Identify which cell holds the provided text, then report its [x, y] central coordinate. 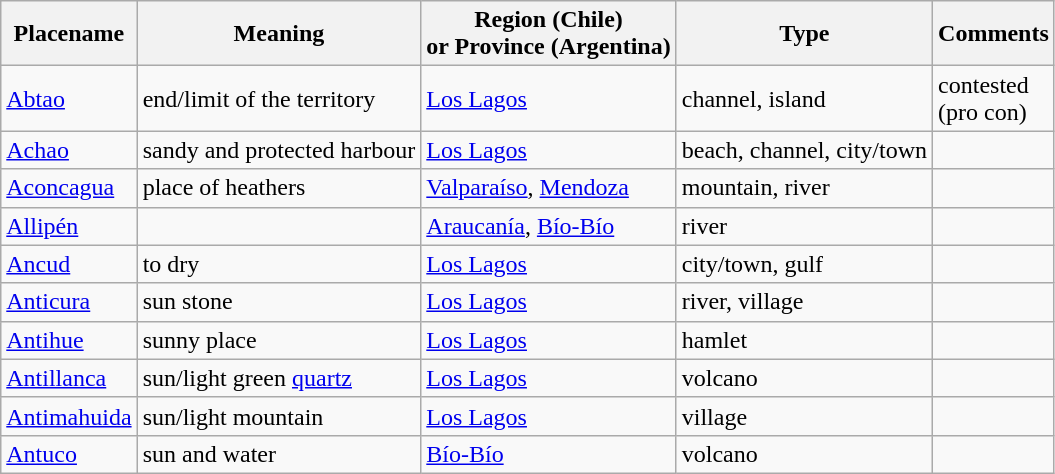
river [804, 226]
Anticura [69, 302]
city/town, gulf [804, 264]
village [804, 416]
Abtao [69, 98]
beach, channel, city/town [804, 150]
place of heathers [279, 188]
sandy and protected harbour [279, 150]
end/limit of the territory [279, 98]
to dry [279, 264]
contested(pro con) [994, 98]
sunny place [279, 340]
Antuco [69, 454]
mountain, river [804, 188]
Araucanía, Bío-Bío [548, 226]
sun stone [279, 302]
sun and water [279, 454]
Comments [994, 34]
Bío-Bío [548, 454]
Allipén [69, 226]
sun/light mountain [279, 416]
Type [804, 34]
hamlet [804, 340]
Antihue [69, 340]
Valparaíso, Mendoza [548, 188]
Region (Chile)or Province (Argentina) [548, 34]
Meaning [279, 34]
Aconcagua [69, 188]
sun/light green quartz [279, 378]
Antimahuida [69, 416]
Antillanca [69, 378]
river, village [804, 302]
Achao [69, 150]
channel, island [804, 98]
Placename [69, 34]
Ancud [69, 264]
